Return (X, Y) of the center of cell containing provided text 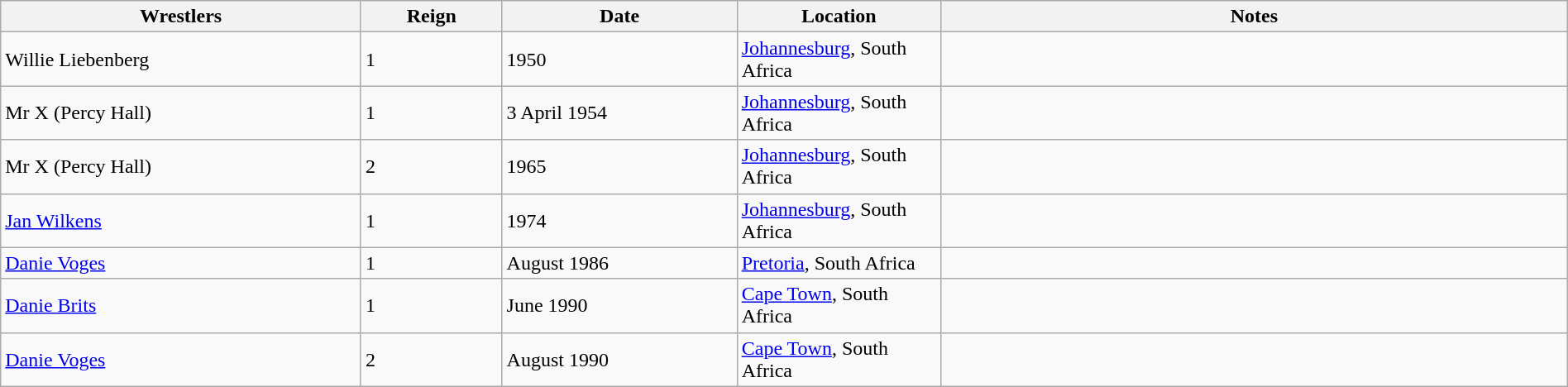
3 April 1954 (619, 112)
1965 (619, 167)
June 1990 (619, 306)
1950 (619, 60)
Reign (432, 17)
1974 (619, 220)
August 1990 (619, 359)
Danie Brits (181, 306)
August 1986 (619, 263)
Notes (1254, 17)
Location (839, 17)
Jan Wilkens (181, 220)
Willie Liebenberg (181, 60)
Pretoria, South Africa (839, 263)
Wrestlers (181, 17)
Date (619, 17)
